Find where the given text appears and provide that cell's center as (X, Y) coordinate. 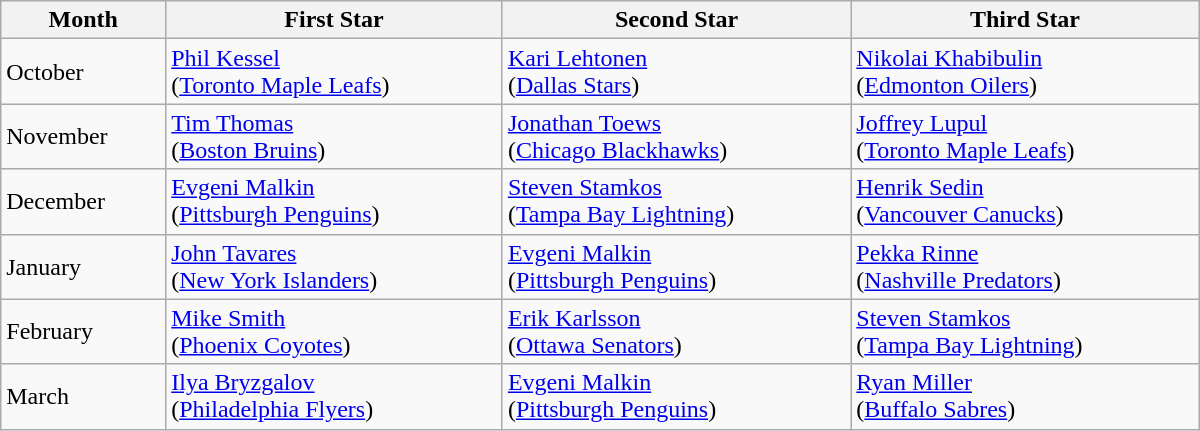
February (84, 332)
Ryan Miller(Buffalo Sabres) (1025, 396)
October (84, 72)
Joffrey Lupul(Toronto Maple Leafs) (1025, 136)
Jonathan Toews(Chicago Blackhawks) (676, 136)
Mike Smith(Phoenix Coyotes) (334, 332)
December (84, 202)
Henrik Sedin(Vancouver Canucks) (1025, 202)
John Tavares(New York Islanders) (334, 266)
Nikolai Khabibulin(Edmonton Oilers) (1025, 72)
March (84, 396)
Phil Kessel(Toronto Maple Leafs) (334, 72)
Ilya Bryzgalov(Philadelphia Flyers) (334, 396)
Kari Lehtonen(Dallas Stars) (676, 72)
Pekka Rinne(Nashville Predators) (1025, 266)
Third Star (1025, 20)
Second Star (676, 20)
Month (84, 20)
First Star (334, 20)
January (84, 266)
Erik Karlsson(Ottawa Senators) (676, 332)
November (84, 136)
Tim Thomas(Boston Bruins) (334, 136)
